Return the [x, y] coordinate for the center point of the cell that contains the specified text.  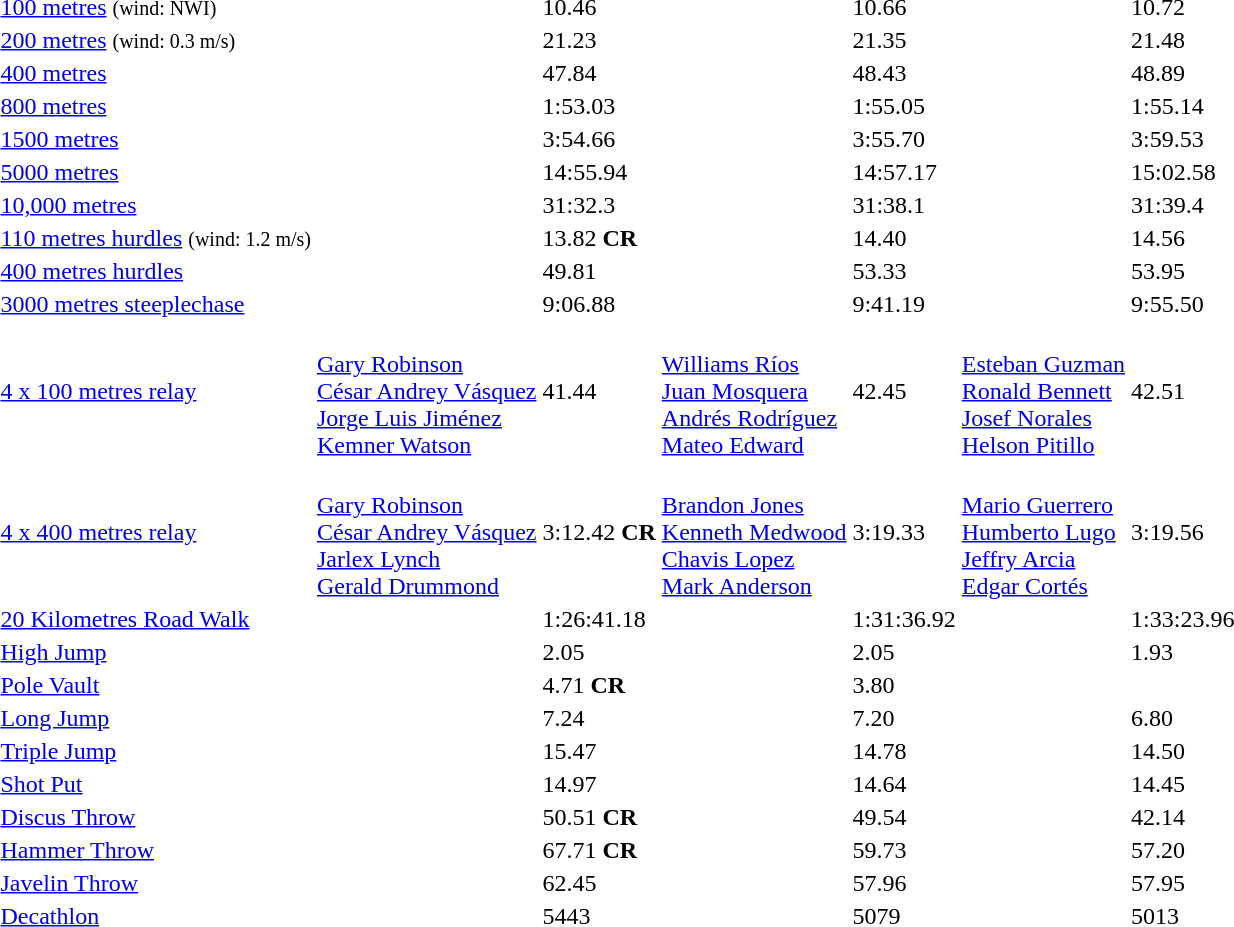
14:57.17 [904, 172]
7.20 [904, 718]
62.45 [599, 883]
48.43 [904, 73]
1:26:41.18 [599, 619]
1:31:36.92 [904, 619]
67.71 CR [599, 850]
42.45 [904, 391]
49.81 [599, 271]
14.40 [904, 238]
4.71 CR [599, 685]
3:19.33 [904, 532]
13.82 CR [599, 238]
21.23 [599, 40]
31:38.1 [904, 205]
21.35 [904, 40]
57.96 [904, 883]
Brandon Jones Kenneth Medwood Chavis Lopez Mark Anderson [754, 532]
7.24 [599, 718]
Esteban Guzman Ronald Bennett Josef Norales Helson Pitillo [1043, 391]
3:12.42 CR [599, 532]
49.54 [904, 817]
50.51 CR [599, 817]
3:55.70 [904, 139]
3:54.66 [599, 139]
14:55.94 [599, 172]
53.33 [904, 271]
14.64 [904, 784]
14.78 [904, 751]
15.47 [599, 751]
Gary Robinson César Andrey Vásquez Jarlex Lynch Gerald Drummond [426, 532]
41.44 [599, 391]
47.84 [599, 73]
9:41.19 [904, 304]
31:32.3 [599, 205]
Gary Robinson César Andrey Vásquez Jorge Luis Jiménez Kemner Watson [426, 391]
Williams Ríos Juan Mosquera Andrés Rodríguez Mateo Edward [754, 391]
9:06.88 [599, 304]
Mario Guerrero Humberto Lugo Jeffry Arcia Edgar Cortés [1043, 532]
1:53.03 [599, 106]
59.73 [904, 850]
14.97 [599, 784]
1:55.05 [904, 106]
3.80 [904, 685]
